Locate the cell with the specified text and output its [X, Y] center coordinate. 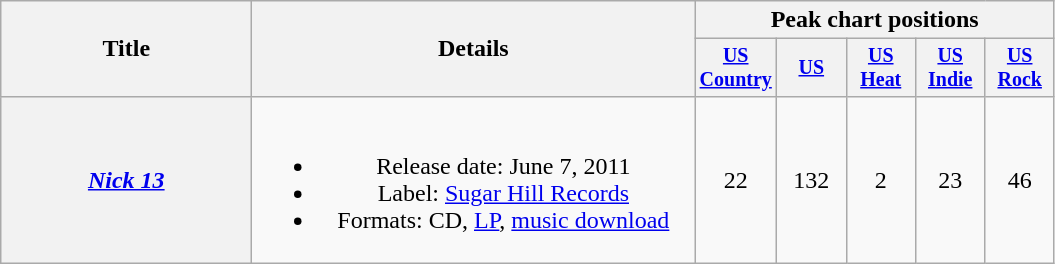
Title [126, 49]
USRock [1020, 68]
Details [474, 49]
US Country [736, 68]
2 [880, 180]
22 [736, 180]
US [812, 68]
Peak chart positions [875, 20]
23 [950, 180]
USHeat [880, 68]
46 [1020, 180]
Nick 13 [126, 180]
USIndie [950, 68]
Release date: June 7, 2011Label: Sugar Hill RecordsFormats: CD, LP, music download [474, 180]
132 [812, 180]
